Output the (x, y) coordinate of the center of the cell containing the given text.  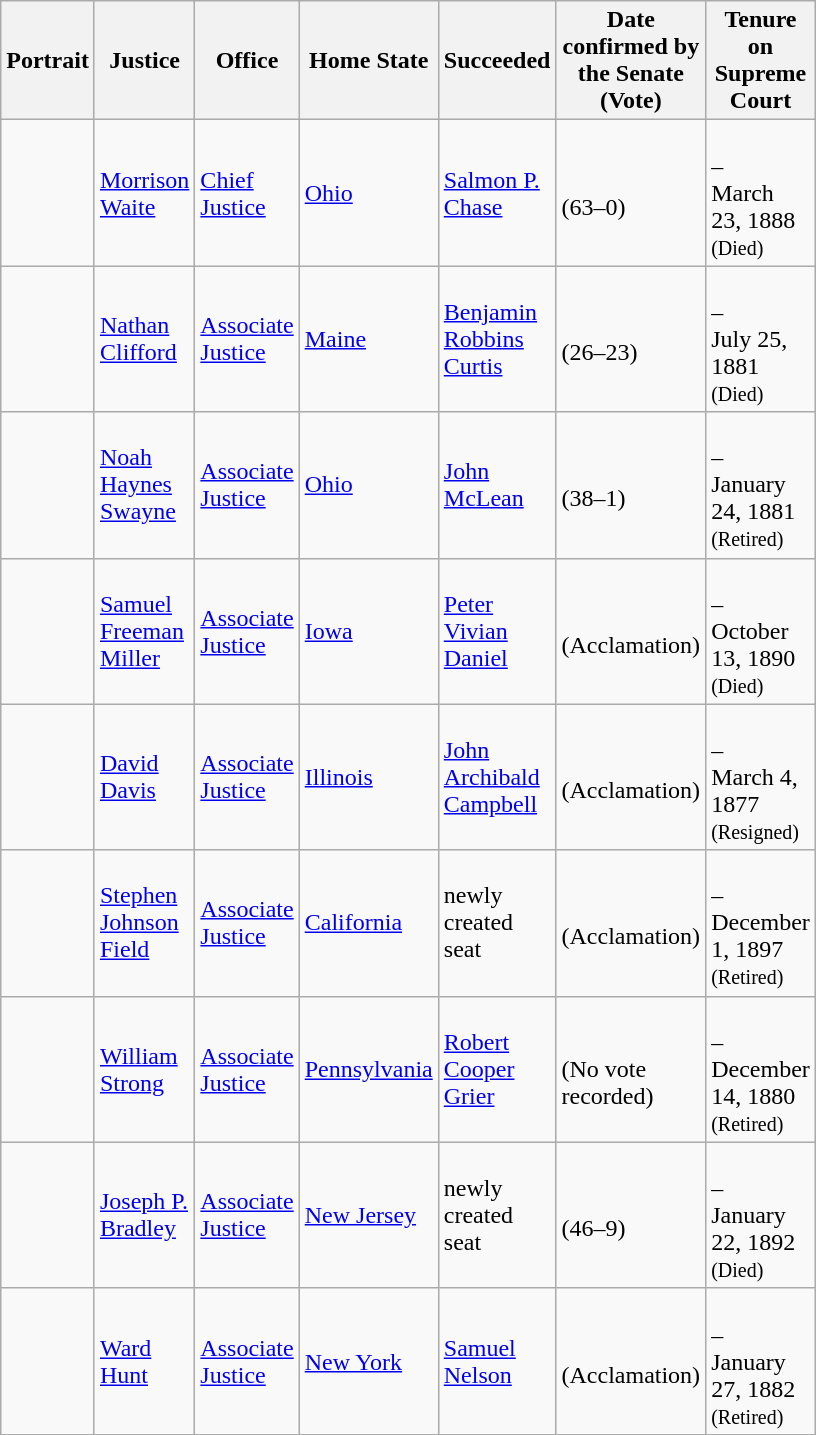
Chief Justice (247, 193)
John Archibald Campbell (497, 777)
–December 1, 1897(Retired) (761, 923)
Noah Haynes Swayne (144, 485)
(No vote recorded) (631, 1069)
–March 23, 1888(Died) (761, 193)
Office (247, 60)
New Jersey (368, 1215)
(26–23) (631, 339)
Benjamin Robbins Curtis (497, 339)
Peter Vivian Daniel (497, 631)
–January 24, 1881(Retired) (761, 485)
Illinois (368, 777)
Justice (144, 60)
–October 13, 1890(Died) (761, 631)
John McLean (497, 485)
Samuel Freeman Miller (144, 631)
New York (368, 1361)
Succeeded (497, 60)
Ward Hunt (144, 1361)
Joseph P. Bradley (144, 1215)
David Davis (144, 777)
(63–0) (631, 193)
Stephen Johnson Field (144, 923)
Home State (368, 60)
Pennsylvania (368, 1069)
–January 22, 1892(Died) (761, 1215)
Date confirmed by the Senate(Vote) (631, 60)
William Strong (144, 1069)
Tenure on Supreme Court (761, 60)
–March 4, 1877(Resigned) (761, 777)
Robert Cooper Grier (497, 1069)
Iowa (368, 631)
California (368, 923)
–July 25, 1881(Died) (761, 339)
–December 14, 1880(Retired) (761, 1069)
Morrison Waite (144, 193)
Nathan Clifford (144, 339)
Samuel Nelson (497, 1361)
Portrait (48, 60)
Maine (368, 339)
(38–1) (631, 485)
Salmon P. Chase (497, 193)
–January 27, 1882(Retired) (761, 1361)
(46–9) (631, 1215)
